Output the (x, y) coordinate of the center of the cell containing the given text.  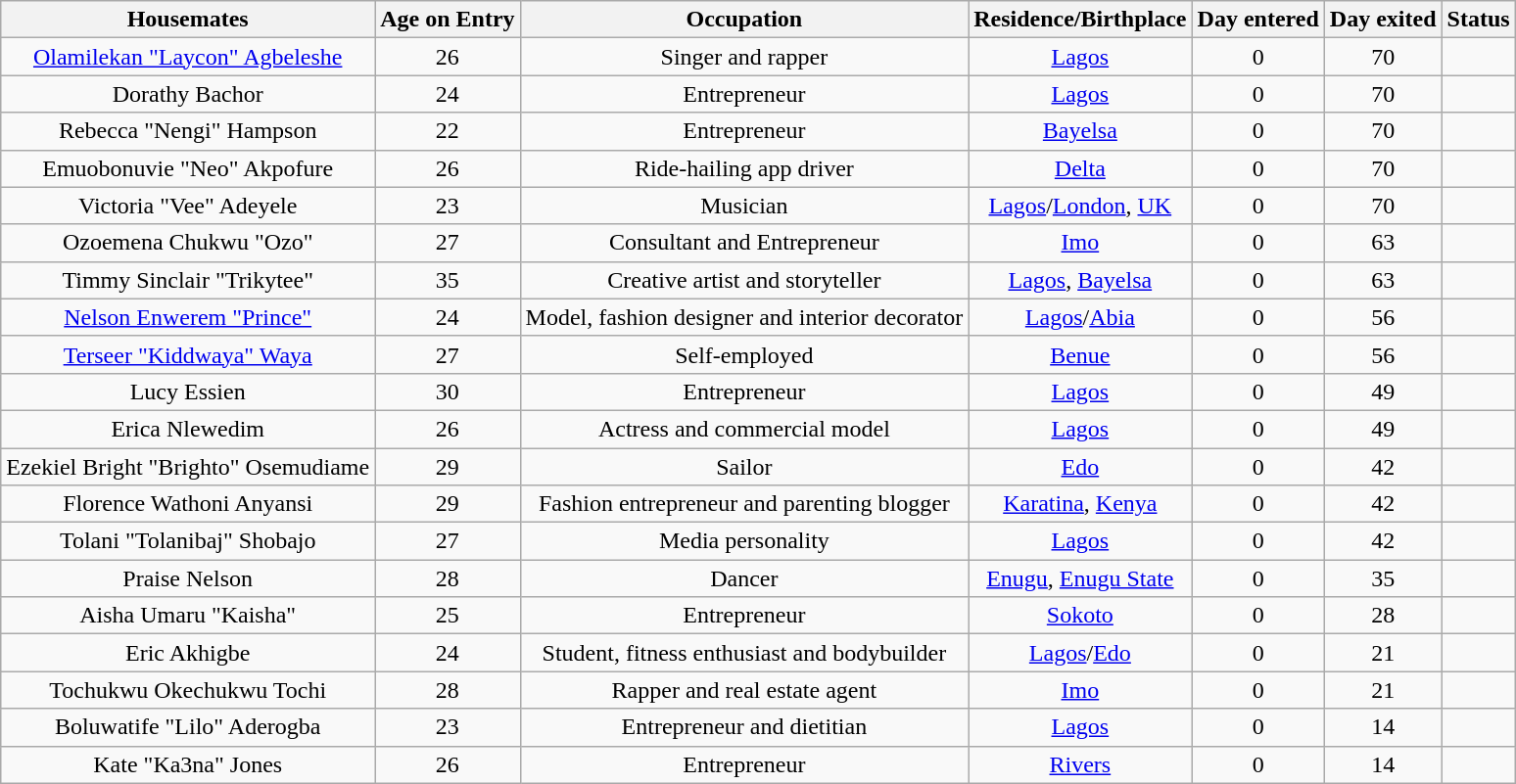
25 (448, 616)
Occupation (744, 20)
Student, fitness enthusiast and bodybuilder (744, 653)
Florence Wathoni Anyansi (188, 504)
Consultant and Entrepreneur (744, 243)
Victoria "Vee" Adeyele (188, 206)
Ride-hailing app driver (744, 168)
Residence/Birthplace (1080, 20)
Enugu, Enugu State (1080, 578)
Self-employed (744, 354)
Olamilekan "Laycon" Agbeleshe (188, 57)
Lagos/Edo (1080, 653)
30 (448, 392)
Timmy Sinclair "Trikytee" (188, 280)
Karatina, Kenya (1080, 504)
Actress and commercial model (744, 429)
Rebecca "Nengi" Hampson (188, 131)
Rivers (1080, 764)
Tochukwu Okechukwu Tochi (188, 690)
Edo (1080, 467)
Rapper and real estate agent (744, 690)
Nelson Enwerem "Prince" (188, 317)
Praise Nelson (188, 578)
Bayelsa (1080, 131)
Lucy Essien (188, 392)
Day entered (1257, 20)
Kate "Ka3na" Jones (188, 764)
Erica Nlewedim (188, 429)
Ozoemena Chukwu "Ozo" (188, 243)
Lagos/Abia (1080, 317)
Terseer "Kiddwaya" Waya (188, 354)
Tolani "Tolanibaj" Shobajo (188, 541)
Fashion entrepreneur and parenting blogger (744, 504)
Boluwatife "Lilo" Aderogba (188, 727)
Sokoto (1080, 616)
Creative artist and storyteller (744, 280)
Musician (744, 206)
Ezekiel Bright "Brighto" Osemudiame (188, 467)
Benue (1080, 354)
Singer and rapper (744, 57)
Delta (1080, 168)
Dorathy Bachor (188, 94)
Media personality (744, 541)
Day exited (1383, 20)
Lagos/London, UK (1080, 206)
Sailor (744, 467)
Aisha Umaru "Kaisha" (188, 616)
Emuobonuvie "Neo" Akpofure (188, 168)
Entrepreneur and dietitian (744, 727)
Dancer (744, 578)
Age on Entry (448, 20)
Eric Akhigbe (188, 653)
22 (448, 131)
Model, fashion designer and interior decorator (744, 317)
Status (1479, 20)
Lagos, Bayelsa (1080, 280)
Housemates (188, 20)
